Scan for the cell matching the given text and deliver its (X, Y) coordinate at center. 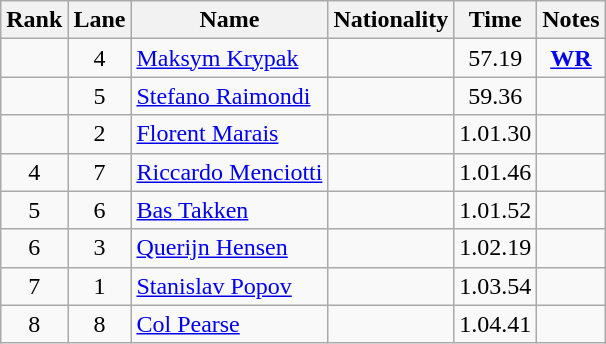
Col Pearse (230, 324)
Stefano Raimondi (230, 96)
1.01.52 (496, 210)
Querijn Hensen (230, 248)
1.01.30 (496, 134)
1.04.41 (496, 324)
WR (571, 58)
1 (100, 286)
1.03.54 (496, 286)
Bas Takken (230, 210)
Maksym Krypak (230, 58)
1.01.46 (496, 172)
Florent Marais (230, 134)
57.19 (496, 58)
Stanislav Popov (230, 286)
Notes (571, 20)
2 (100, 134)
1.02.19 (496, 248)
Nationality (391, 20)
Rank (34, 20)
59.36 (496, 96)
Name (230, 20)
3 (100, 248)
Lane (100, 20)
Time (496, 20)
Riccardo Menciotti (230, 172)
